For the text-containing cell, return its midpoint in [X, Y] coordinate format. 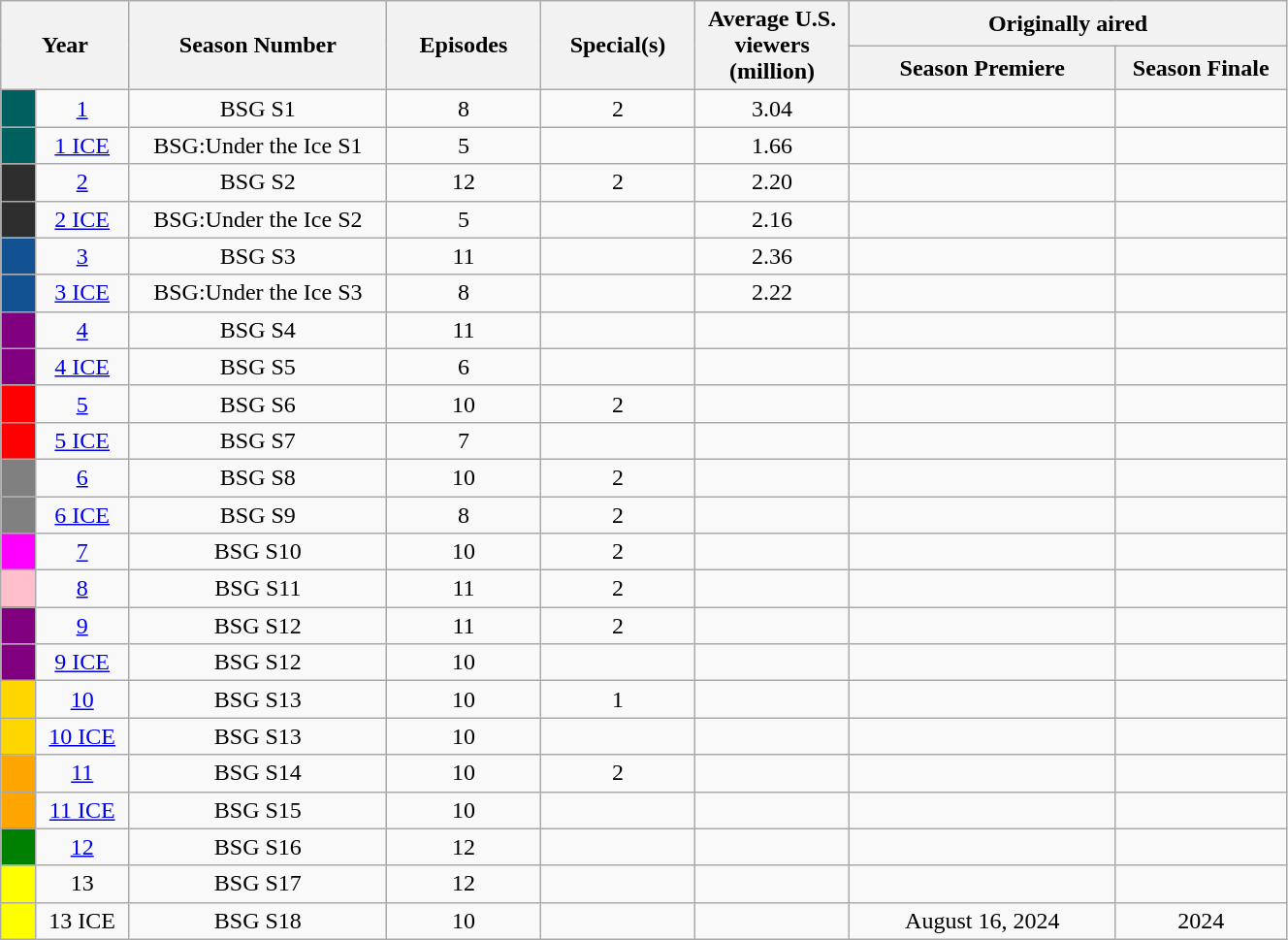
2.20 [772, 182]
BSG S7 [258, 440]
BSG:Under the Ice S3 [258, 293]
BSG S2 [258, 182]
BSG S6 [258, 404]
3 ICE [81, 293]
BSG S3 [258, 256]
Special(s) [617, 46]
2.22 [772, 293]
Originally aired [1069, 23]
Season Number [258, 46]
3.04 [772, 109]
BSG S1 [258, 109]
BSG S16 [258, 847]
11 ICE [81, 810]
4 ICE [81, 367]
Season Premiere [982, 68]
Episodes [464, 46]
5 ICE [81, 440]
August 16, 2024 [982, 921]
10 ICE [81, 736]
BSG S17 [258, 884]
9 [81, 626]
9 ICE [81, 663]
Season Finale [1201, 68]
BSG S14 [258, 773]
BSG S9 [258, 515]
BSG S18 [258, 921]
2.16 [772, 219]
13 [81, 884]
3 [81, 256]
BSG:Under the Ice S1 [258, 146]
BSG S11 [258, 589]
BSG S15 [258, 810]
BSG S5 [258, 367]
Average U.S. viewers(million) [772, 46]
BSG S4 [258, 330]
6 ICE [81, 515]
BSG:Under the Ice S2 [258, 219]
1.66 [772, 146]
2024 [1201, 921]
2 ICE [81, 219]
2.36 [772, 256]
BSG S8 [258, 477]
13 ICE [81, 921]
4 [81, 330]
Year [66, 46]
BSG S10 [258, 552]
1 ICE [81, 146]
